Return [x, y] of the center of cell containing provided text 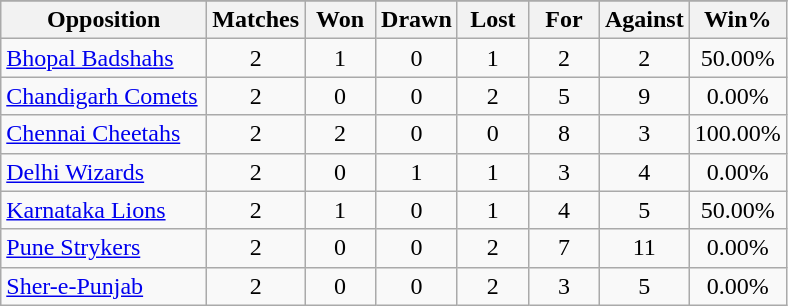
Drawn [417, 20]
100.00% [738, 134]
Delhi Wizards [104, 172]
Pune Strykers [104, 248]
11 [644, 248]
For [564, 20]
7 [564, 248]
Sher-e-Punjab [104, 286]
Chandigarh Comets [104, 96]
Win% [738, 20]
Bhopal Badshahs [104, 58]
Won [340, 20]
Chennai Cheetahs [104, 134]
Against [644, 20]
Matches [256, 20]
Lost [492, 20]
8 [564, 134]
Opposition [104, 20]
9 [644, 96]
Karnataka Lions [104, 210]
